Capture the cell that displays the provided text and extract its (X, Y) central coordinate. 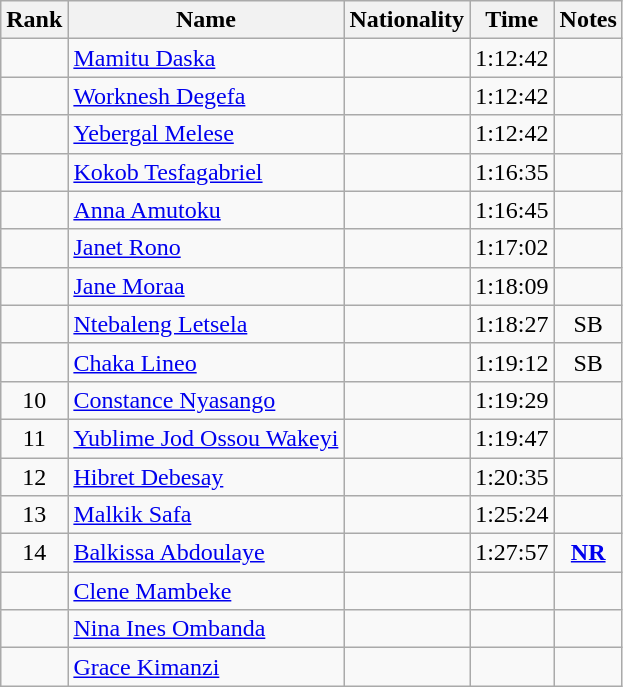
Jane Moraa (206, 286)
1:18:09 (512, 286)
Constance Nyasango (206, 400)
Yebergal Melese (206, 134)
1:27:57 (512, 553)
Chaka Lineo (206, 362)
1:16:45 (512, 210)
11 (34, 438)
12 (34, 477)
10 (34, 400)
Janet Rono (206, 248)
13 (34, 515)
Ntebaleng Letsela (206, 324)
Kokob Tesfagabriel (206, 172)
Nationality (407, 20)
Yublime Jod Ossou Wakeyi (206, 438)
Balkissa Abdoulaye (206, 553)
14 (34, 553)
Mamitu Daska (206, 58)
Name (206, 20)
Hibret Debesay (206, 477)
1:25:24 (512, 515)
1:19:12 (512, 362)
1:20:35 (512, 477)
Clene Mambeke (206, 591)
1:19:47 (512, 438)
Notes (588, 20)
Grace Kimanzi (206, 667)
Malkik Safa (206, 515)
Rank (34, 20)
1:19:29 (512, 400)
NR (588, 553)
Worknesh Degefa (206, 96)
Anna Amutoku (206, 210)
1:17:02 (512, 248)
1:18:27 (512, 324)
Time (512, 20)
1:16:35 (512, 172)
Nina Ines Ombanda (206, 629)
